Search for the cell housing the specified text and yield its (x, y) center coordinate. 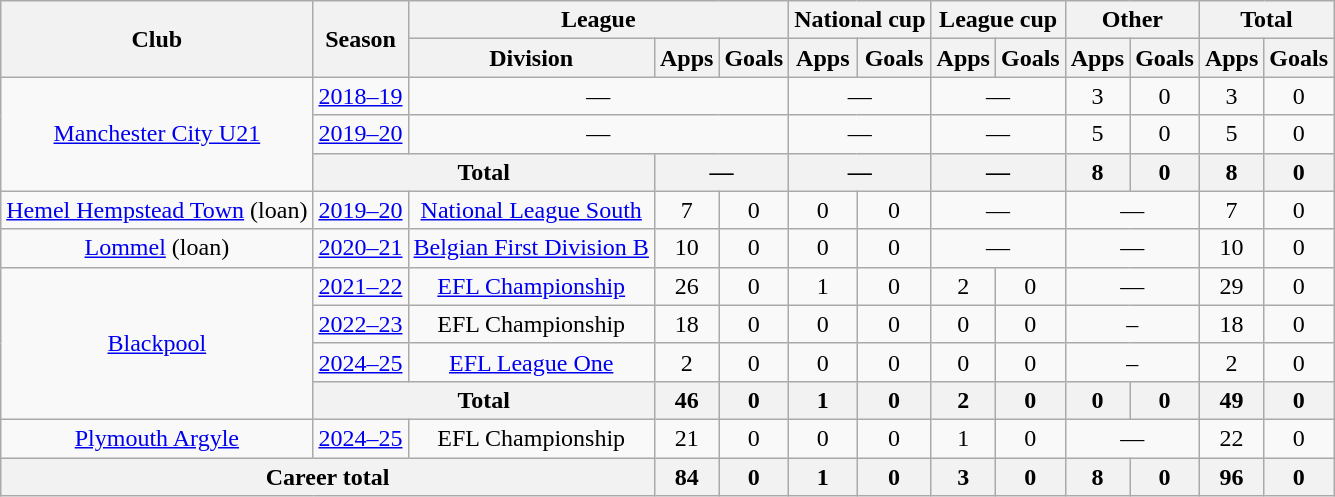
21 (686, 438)
Plymouth Argyle (157, 438)
Career total (328, 477)
Hemel Hempstead Town (loan) (157, 210)
22 (1231, 438)
League cup (998, 20)
Division (531, 58)
League (598, 20)
Club (157, 39)
National cup (860, 20)
2020–21 (360, 248)
49 (1231, 400)
96 (1231, 477)
Belgian First Division B (531, 248)
Blackpool (157, 343)
Lommel (loan) (157, 248)
Other (1132, 20)
EFL League One (531, 362)
National League South (531, 210)
2021–22 (360, 286)
46 (686, 400)
26 (686, 286)
Season (360, 39)
29 (1231, 286)
2018–19 (360, 96)
Manchester City U21 (157, 134)
2022–23 (360, 324)
84 (686, 477)
